Extract the [x, y] coordinate from the center of the cell holding the provided text.  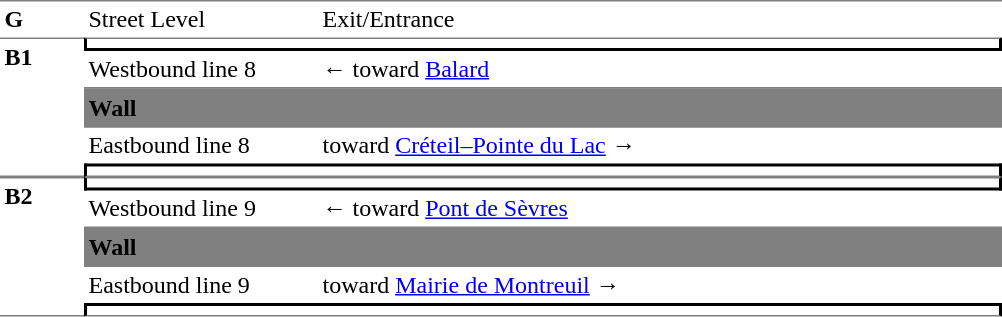
toward Mairie de Montreuil → [660, 285]
Eastbound line 8 [201, 146]
Eastbound line 9 [201, 285]
← toward Pont de Sèvres [660, 209]
Exit/Entrance [660, 19]
Westbound line 8 [201, 70]
B2 [42, 247]
B1 [42, 108]
toward Créteil–Pointe du Lac → [660, 146]
Westbound line 9 [201, 209]
G [42, 19]
Street Level [201, 19]
← toward Balard [660, 70]
